Determine the [X, Y] coordinate at the center of the cell enclosing the given text.  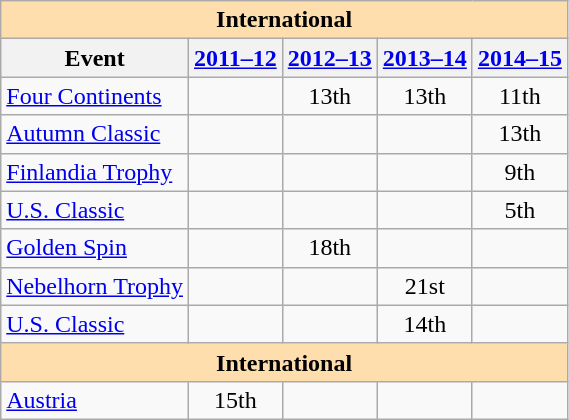
Nebelhorn Trophy [95, 286]
14th [424, 324]
Four Continents [95, 96]
2011–12 [235, 58]
Austria [95, 400]
2014–15 [520, 58]
2013–14 [424, 58]
5th [520, 210]
Golden Spin [95, 248]
2012–13 [330, 58]
18th [330, 248]
Event [95, 58]
11th [520, 96]
Autumn Classic [95, 134]
9th [520, 172]
Finlandia Trophy [95, 172]
15th [235, 400]
21st [424, 286]
